Locate the cell with the specified text and output its (x, y) center coordinate. 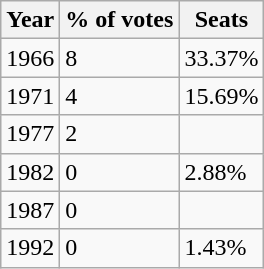
1971 (30, 96)
2.88% (222, 172)
1982 (30, 172)
1992 (30, 248)
Year (30, 20)
15.69% (222, 96)
1966 (30, 58)
Seats (222, 20)
1987 (30, 210)
1.43% (222, 248)
33.37% (222, 58)
2 (120, 134)
1977 (30, 134)
% of votes (120, 20)
8 (120, 58)
4 (120, 96)
